Determine the (X, Y) coordinate at the center of the cell enclosing the given text.  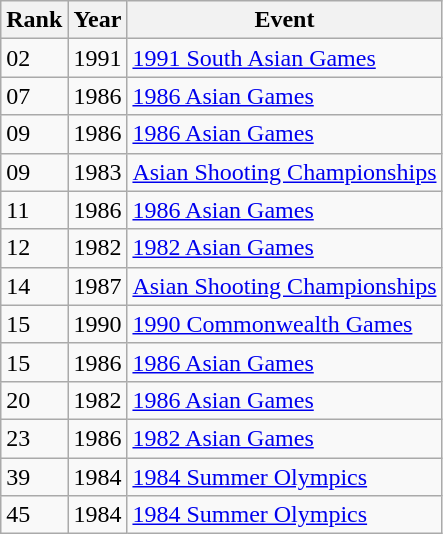
14 (34, 286)
20 (34, 400)
Rank (34, 20)
Year (98, 20)
11 (34, 210)
1990 Commonwealth Games (284, 324)
1991 (98, 58)
1983 (98, 172)
12 (34, 248)
1991 South Asian Games (284, 58)
07 (34, 96)
02 (34, 58)
Event (284, 20)
39 (34, 477)
1987 (98, 286)
45 (34, 515)
1990 (98, 324)
23 (34, 438)
